Determine the [X, Y] coordinate at the center of the cell enclosing the given text.  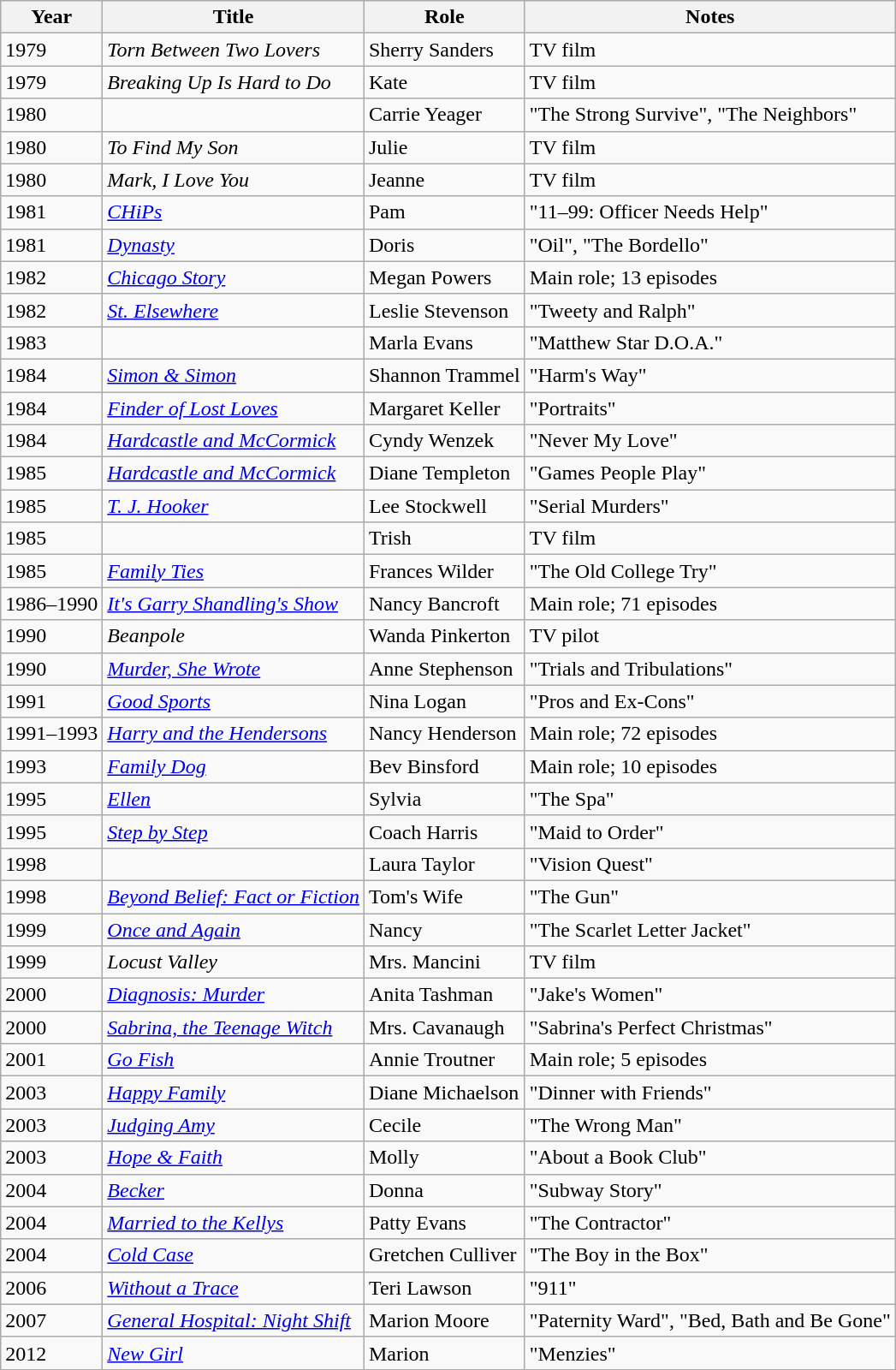
Cecile [444, 1125]
Lee Stockwell [444, 506]
"Games People Play" [710, 474]
Mark, I Love You [234, 180]
Breaking Up Is Hard to Do [234, 82]
To Find My Son [234, 147]
"Paternity Ward", "Bed, Bath and Be Gone" [710, 1320]
Nancy Henderson [444, 734]
Nina Logan [444, 701]
Main role; 71 episodes [710, 604]
2006 [51, 1288]
Beyond Belief: Fact or Fiction [234, 896]
Go Fish [234, 1060]
Marla Evans [444, 342]
Finder of Lost Loves [234, 408]
Notes [710, 17]
"Matthew Star D.O.A." [710, 342]
"Subway Story" [710, 1190]
Beanpole [234, 636]
Murder, She Wrote [234, 669]
Donna [444, 1190]
Diane Templeton [444, 474]
Diagnosis: Murder [234, 995]
"Oil", "The Bordello" [710, 245]
"Jake's Women" [710, 995]
"The Spa" [710, 799]
Mrs. Cavanaugh [444, 1027]
TV pilot [710, 636]
Wanda Pinkerton [444, 636]
Family Ties [234, 571]
Main role; 10 episodes [710, 766]
Simon & Simon [234, 375]
Jeanne [444, 180]
It's Garry Shandling's Show [234, 604]
Coach Harris [444, 831]
"Tweety and Ralph" [710, 310]
Kate [444, 82]
1986–1990 [51, 604]
Sabrina, the Teenage Witch [234, 1027]
T. J. Hooker [234, 506]
Torn Between Two Lovers [234, 50]
New Girl [234, 1353]
Ellen [234, 799]
"The Contractor" [710, 1223]
"Dinner with Friends" [710, 1093]
"The Wrong Man" [710, 1125]
Main role; 13 episodes [710, 277]
"Menzies" [710, 1353]
"Sabrina's Perfect Christmas" [710, 1027]
2007 [51, 1320]
Sherry Sanders [444, 50]
Year [51, 17]
St. Elsewhere [234, 310]
Pam [444, 212]
"Maid to Order" [710, 831]
Frances Wilder [444, 571]
Nancy Bancroft [444, 604]
Leslie Stevenson [444, 310]
Anne Stephenson [444, 669]
Harry and the Hendersons [234, 734]
Once and Again [234, 929]
Sylvia [444, 799]
Nancy [444, 929]
Without a Trace [234, 1288]
Main role; 5 episodes [710, 1060]
"Pros and Ex-Cons" [710, 701]
"The Scarlet Letter Jacket" [710, 929]
Trish [444, 539]
Becker [234, 1190]
Family Dog [234, 766]
Carrie Yeager [444, 115]
Mrs. Mancini [444, 962]
Dynasty [234, 245]
Marion [444, 1353]
Diane Michaelson [444, 1093]
Gretchen Culliver [444, 1255]
Title [234, 17]
"The Old College Try" [710, 571]
Annie Troutner [444, 1060]
Anita Tashman [444, 995]
2001 [51, 1060]
Patty Evans [444, 1223]
"Serial Murders" [710, 506]
CHiPs [234, 212]
Doris [444, 245]
Hope & Faith [234, 1158]
"Portraits" [710, 408]
"The Boy in the Box" [710, 1255]
Laura Taylor [444, 864]
Cyndy Wenzek [444, 441]
Step by Step [234, 831]
"The Gun" [710, 896]
"Harm's Way" [710, 375]
Locust Valley [234, 962]
Tom's Wife [444, 896]
2012 [51, 1353]
Marion Moore [444, 1320]
"Vision Quest" [710, 864]
"About a Book Club" [710, 1158]
1983 [51, 342]
"The Strong Survive", "The Neighbors" [710, 115]
Teri Lawson [444, 1288]
Shannon Trammel [444, 375]
Margaret Keller [444, 408]
General Hospital: Night Shift [234, 1320]
Married to the Kellys [234, 1223]
"Trials and Tribulations" [710, 669]
Role [444, 17]
Judging Amy [234, 1125]
1993 [51, 766]
Julie [444, 147]
"Never My Love" [710, 441]
"11–99: Officer Needs Help" [710, 212]
Chicago Story [234, 277]
Bev Binsford [444, 766]
1991–1993 [51, 734]
1991 [51, 701]
"911" [710, 1288]
Main role; 72 episodes [710, 734]
Molly [444, 1158]
Good Sports [234, 701]
Megan Powers [444, 277]
Cold Case [234, 1255]
Happy Family [234, 1093]
